Return [X, Y] of the center of cell containing provided text 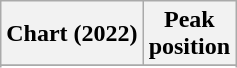
Chart (2022) [72, 34]
Peakposition [189, 34]
